Scan for the cell matching the given text and deliver its (X, Y) coordinate at center. 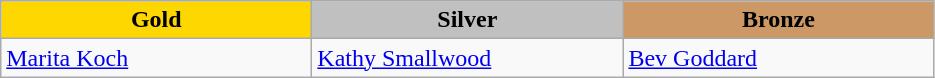
Bev Goddard (778, 58)
Gold (156, 20)
Bronze (778, 20)
Kathy Smallwood (468, 58)
Silver (468, 20)
Marita Koch (156, 58)
